Detect which cell encompasses the target text, then output its (X, Y) center coordinate. 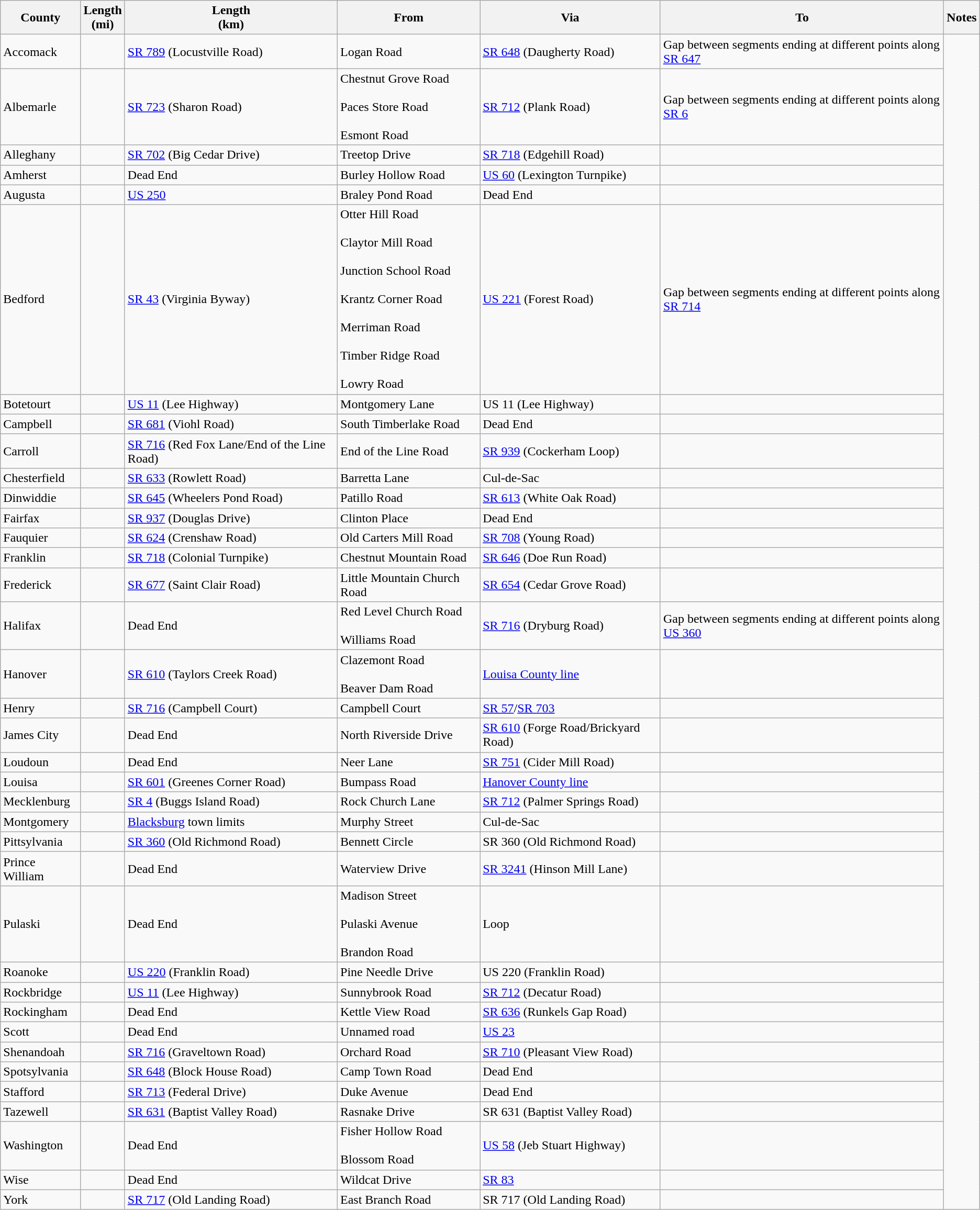
Dinwiddie (41, 498)
Rock Church Lane (409, 802)
SR 43 (Virginia Byway) (231, 299)
SR 4 (Buggs Island Road) (231, 802)
Murphy Street (409, 822)
SR 712 (Plank Road) (571, 107)
Spotsylvania (41, 1072)
Bumpass Road (409, 782)
SR 681 (Viohl Road) (231, 424)
Augusta (41, 195)
Notes (962, 18)
SR 723 (Sharon Road) (231, 107)
Orchard Road (409, 1052)
Gap between segments ending at different points along SR 714 (802, 299)
US 23 (571, 1032)
Gap between segments ending at different points along SR 6 (802, 107)
SR 3241 (Hinson Mill Lane) (571, 869)
SR 610 (Forge Road/Brickyard Road) (571, 735)
Montgomery Lane (409, 404)
Gap between segments ending at different points along US 360 (802, 626)
Mecklenburg (41, 802)
SR 718 (Colonial Turnpike) (231, 558)
SR 713 (Federal Drive) (231, 1092)
Rasnake Drive (409, 1112)
Fauquier (41, 538)
Hanover County line (571, 782)
Length(mi) (103, 18)
From (409, 18)
York (41, 1200)
Chestnut Mountain Road (409, 558)
Pulaski (41, 924)
SR 718 (Edgehill Road) (571, 155)
Madison StreetPulaski AvenueBrandon Road (409, 924)
Barretta Lane (409, 478)
Shenandoah (41, 1052)
End of the Line Road (409, 451)
Unnamed road (409, 1032)
Campbell (41, 424)
SR 636 (Runkels Gap Road) (571, 1012)
Waterview Drive (409, 869)
Old Carters Mill Road (409, 538)
James City (41, 735)
Botetourt (41, 404)
To (802, 18)
Chestnut Grove RoadPaces Store RoadEsmont Road (409, 107)
Treetop Drive (409, 155)
Wildcat Drive (409, 1180)
Red Level Church RoadWilliams Road (409, 626)
Rockingham (41, 1012)
SR 751 (Cider Mill Road) (571, 762)
Gap between segments ending at different points along SR 647 (802, 51)
Wise (41, 1180)
SR 702 (Big Cedar Drive) (231, 155)
Burley Hollow Road (409, 175)
East Branch Road (409, 1200)
Henry (41, 708)
Albemarle (41, 107)
SR 716 (Campbell Court) (231, 708)
Franklin (41, 558)
Montgomery (41, 822)
County (41, 18)
SR 716 (Dryburg Road) (571, 626)
SR 610 (Taylors Creek Road) (231, 674)
Camp Town Road (409, 1072)
SR 83 (571, 1180)
US 250 (231, 195)
Accomack (41, 51)
Hanover (41, 674)
Logan Road (409, 51)
Neer Lane (409, 762)
SR 716 (Graveltown Road) (231, 1052)
Little Mountain Church Road (409, 585)
SR 716 (Red Fox Lane/End of the Line Road) (231, 451)
SR 677 (Saint Clair Road) (231, 585)
Bedford (41, 299)
Campbell Court (409, 708)
North Riverside Drive (409, 735)
SR 601 (Greenes Corner Road) (231, 782)
Carroll (41, 451)
Patillo Road (409, 498)
Clazemont RoadBeaver Dam Road (409, 674)
Loop (571, 924)
SR 708 (Young Road) (571, 538)
Louisa (41, 782)
SR 645 (Wheelers Pond Road) (231, 498)
US 60 (Lexington Turnpike) (571, 175)
Washington (41, 1146)
Braley Pond Road (409, 195)
Frederick (41, 585)
Clinton Place (409, 518)
Blacksburg town limits (231, 822)
SR 789 (Locustville Road) (231, 51)
Pittsylvania (41, 842)
South Timberlake Road (409, 424)
Tazewell (41, 1112)
Stafford (41, 1092)
SR 57/SR 703 (571, 708)
SR 648 (Block House Road) (231, 1072)
SR 624 (Crenshaw Road) (231, 538)
SR 937 (Douglas Drive) (231, 518)
SR 613 (White Oak Road) (571, 498)
SR 712 (Palmer Springs Road) (571, 802)
Sunnybrook Road (409, 992)
US 221 (Forest Road) (571, 299)
Chesterfield (41, 478)
Loudoun (41, 762)
SR 654 (Cedar Grove Road) (571, 585)
Prince William (41, 869)
SR 648 (Daugherty Road) (571, 51)
Louisa County line (571, 674)
SR 712 (Decatur Road) (571, 992)
Otter Hill RoadClaytor Mill RoadJunction School RoadKrantz Corner RoadMerriman RoadTimber Ridge RoadLowry Road (409, 299)
SR 939 (Cockerham Loop) (571, 451)
SR 710 (Pleasant View Road) (571, 1052)
Pine Needle Drive (409, 972)
Halifax (41, 626)
Duke Avenue (409, 1092)
Length(km) (231, 18)
SR 633 (Rowlett Road) (231, 478)
Bennett Circle (409, 842)
US 58 (Jeb Stuart Highway) (571, 1146)
Kettle View Road (409, 1012)
SR 646 (Doe Run Road) (571, 558)
Scott (41, 1032)
Alleghany (41, 155)
Roanoke (41, 972)
Rockbridge (41, 992)
Fisher Hollow RoadBlossom Road (409, 1146)
Fairfax (41, 518)
Amherst (41, 175)
Via (571, 18)
